Extract the [x, y] coordinate from the center of the cell holding the provided text.  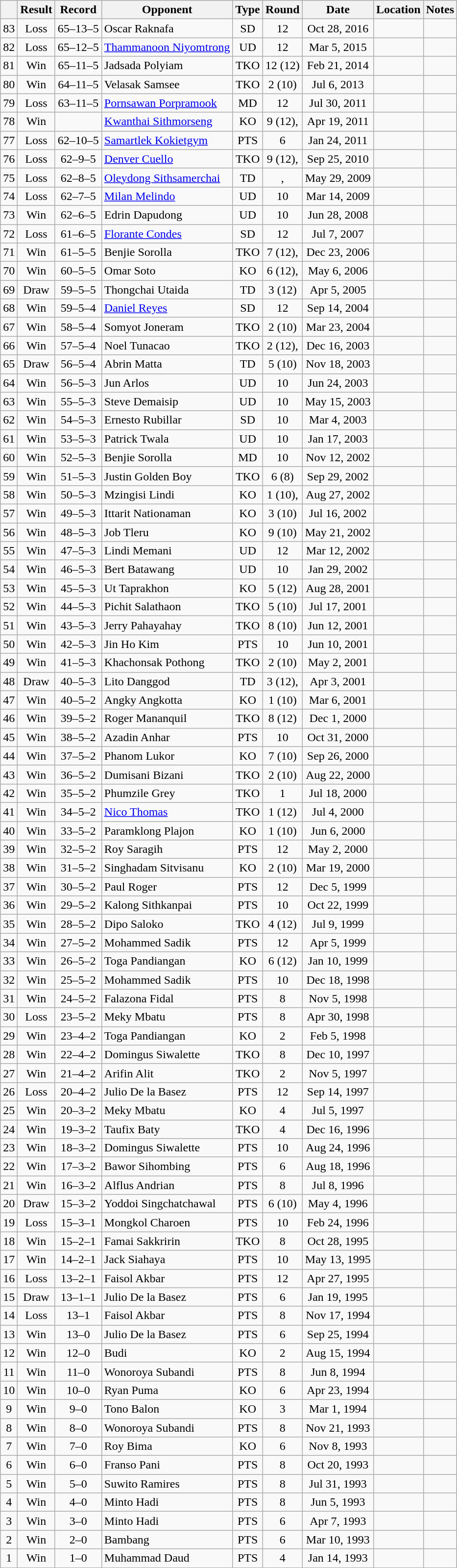
3 (12), [282, 681]
Pichit Salathaon [167, 607]
28 [9, 1054]
31 [9, 998]
37 [9, 887]
47 [9, 700]
7 (12), [282, 252]
Jan 24, 2011 [338, 140]
4–0 [78, 1502]
6 (8) [282, 476]
Jul 17, 2001 [338, 607]
38 [9, 868]
Mar 4, 2003 [338, 420]
Ut Taprakhon [167, 588]
8 (12) [282, 719]
5 [9, 1484]
Nov 8, 1993 [338, 1446]
74 [9, 196]
Sep 14, 1997 [338, 1092]
Tono Balon [167, 1409]
Apr 19, 2011 [338, 122]
71 [9, 252]
Dec 23, 2006 [338, 252]
Aug 22, 2000 [338, 774]
49 [9, 663]
Jun Arlos [167, 383]
63 [9, 401]
62 [9, 420]
32 [9, 980]
44 [9, 756]
43–5–3 [78, 625]
Roy Saragih [167, 849]
17 [9, 1260]
Apr 5, 2005 [338, 290]
Sep 14, 2004 [338, 308]
29 [9, 1036]
13–1 [78, 1316]
37–5–2 [78, 756]
66 [9, 346]
62–7–5 [78, 196]
56 [9, 532]
Sep 29, 2002 [338, 476]
20 [9, 1204]
11 [9, 1371]
Jan 14, 1993 [338, 1558]
76 [9, 159]
36–5–2 [78, 774]
70 [9, 271]
16–3–2 [78, 1185]
10–0 [78, 1390]
Feb 21, 2014 [338, 66]
Thongchai Utaida [167, 290]
Aug 18, 1996 [338, 1167]
Jerry Pahayahay [167, 625]
Roger Mananquil [167, 719]
Jun 5, 1993 [338, 1502]
63–11–5 [78, 103]
Jun 6, 2000 [338, 831]
54 [9, 570]
Jadsada Polyiam [167, 66]
Apr 23, 1994 [338, 1390]
Aug 28, 2001 [338, 588]
Apr 30, 1998 [338, 1017]
23–5–2 [78, 1017]
34 [9, 943]
, [282, 177]
Dec 18, 1998 [338, 980]
Daniel Reyes [167, 308]
May 29, 2009 [338, 177]
13–0 [78, 1334]
Denver Cuello [167, 159]
Mar 12, 2002 [338, 551]
19 [9, 1222]
9 (10) [282, 532]
72 [9, 234]
Feb 5, 1998 [338, 1036]
81 [9, 66]
Oscar Raknafa [167, 28]
Jan 19, 1995 [338, 1297]
Arifin Alit [167, 1073]
30 [9, 1017]
62–6–5 [78, 215]
58–5–4 [78, 327]
41–5–3 [78, 663]
65–12–5 [78, 47]
Nov 18, 2003 [338, 364]
Paramklong Plajon [167, 831]
61 [9, 439]
Famai Sakkririn [167, 1241]
Jul 9, 1999 [338, 924]
Abrin Matta [167, 364]
38–5–2 [78, 737]
33–5–2 [78, 831]
Jun 28, 2008 [338, 215]
Dec 16, 1996 [338, 1129]
Khachonsak Pothong [167, 663]
8–0 [78, 1428]
59–5–4 [78, 308]
Nov 12, 2002 [338, 457]
49–5–3 [78, 513]
Patrick Twala [167, 439]
Jul 8, 1996 [338, 1185]
Mongkol Charoen [167, 1222]
21 [9, 1185]
Jun 12, 2001 [338, 625]
May 2, 2000 [338, 849]
Nov 17, 1994 [338, 1316]
Record [78, 10]
40–5–2 [78, 700]
Date [338, 10]
28–5–2 [78, 924]
Dumisani Bizani [167, 774]
Noel Tunacao [167, 346]
Nov 21, 1993 [338, 1428]
15–3–1 [78, 1222]
25 [9, 1110]
39 [9, 849]
8 (10) [282, 625]
14–2–1 [78, 1260]
Pornsawan Porpramook [167, 103]
Justin Golden Boy [167, 476]
Roy Bima [167, 1446]
Result [36, 10]
59 [9, 476]
Aug 27, 2002 [338, 495]
Kalong Sithkanpai [167, 905]
9–0 [78, 1409]
83 [9, 28]
Mar 14, 2009 [338, 196]
42–5–3 [78, 644]
Jan 17, 2003 [338, 439]
3 (10) [282, 513]
Jun 8, 1994 [338, 1371]
13–1–1 [78, 1297]
6 (10) [282, 1204]
Lito Danggod [167, 681]
55–5–3 [78, 401]
35–5–2 [78, 793]
43 [9, 774]
Apr 3, 2001 [338, 681]
Suwito Ramires [167, 1484]
40–5–3 [78, 681]
20–4–2 [78, 1092]
21–4–2 [78, 1073]
7 (10) [282, 756]
15 [9, 1297]
45 [9, 737]
Bawor Sihombing [167, 1167]
1 (10), [282, 495]
Samartlek Kokietgym [167, 140]
65 [9, 364]
53–5–3 [78, 439]
79 [9, 103]
Mar 23, 2004 [338, 327]
Mar 19, 2000 [338, 868]
Thammanoon Niyomtrong [167, 47]
50–5–3 [78, 495]
13–2–1 [78, 1278]
Mar 5, 2015 [338, 47]
62–8–5 [78, 177]
Angky Angkotta [167, 700]
Bert Batawang [167, 570]
27 [9, 1073]
2 (12), [282, 346]
Somyot Joneram [167, 327]
Nico Thomas [167, 812]
5 (12) [282, 588]
60–5–5 [78, 271]
Lindi Memani [167, 551]
Budi [167, 1353]
24 [9, 1129]
35 [9, 924]
1 (12) [282, 812]
Jun 10, 2001 [338, 644]
47–5–3 [78, 551]
3 (12) [282, 290]
56–5–4 [78, 364]
Oct 31, 2000 [338, 737]
17–3–2 [78, 1167]
1–0 [78, 1558]
Jul 6, 2013 [338, 84]
56–5–3 [78, 383]
78 [9, 122]
52–5–3 [78, 457]
69 [9, 290]
Jun 24, 2003 [338, 383]
61–5–5 [78, 252]
Jul 7, 2007 [338, 234]
Singhadam Sitvisanu [167, 868]
Jin Ho Kim [167, 644]
32–5–2 [78, 849]
Apr 5, 1999 [338, 943]
Milan Melindo [167, 196]
62–9–5 [78, 159]
4 (12) [282, 924]
Dec 16, 2003 [338, 346]
Nov 5, 1997 [338, 1073]
11–0 [78, 1371]
Dec 5, 1999 [338, 887]
31–5–2 [78, 868]
34–5–2 [78, 812]
Alflus Andrian [167, 1185]
Oct 28, 1995 [338, 1241]
Jack Siahaya [167, 1260]
May 2, 2001 [338, 663]
Jul 16, 2002 [338, 513]
64 [9, 383]
Bambang [167, 1540]
Aug 15, 1994 [338, 1353]
57–5–4 [78, 346]
27–5–2 [78, 943]
Oleydong Sithsamerchai [167, 177]
48–5–3 [78, 532]
19–3–2 [78, 1129]
50 [9, 644]
Jul 30, 2011 [338, 103]
16 [9, 1278]
Oct 22, 1999 [338, 905]
36 [9, 905]
51 [9, 625]
Sep 26, 2000 [338, 756]
Mar 1, 1994 [338, 1409]
60 [9, 457]
80 [9, 84]
73 [9, 215]
Type [248, 10]
14 [9, 1316]
Sep 25, 2010 [338, 159]
54–5–3 [78, 420]
Phanom Lukor [167, 756]
Velasak Samsee [167, 84]
Oct 20, 1993 [338, 1465]
65–13–5 [78, 28]
18 [9, 1241]
9 [9, 1409]
Round [282, 10]
Kwanthai Sithmorseng [167, 122]
18–3–2 [78, 1148]
Omar Soto [167, 271]
15–3–2 [78, 1204]
Oct 28, 2016 [338, 28]
Steve Demaisip [167, 401]
39–5–2 [78, 719]
23–4–2 [78, 1036]
67 [9, 327]
13 [9, 1334]
45–5–3 [78, 588]
22 [9, 1167]
Azadin Anhar [167, 737]
64–11–5 [78, 84]
Feb 24, 1996 [338, 1222]
6 (12), [282, 271]
42 [9, 793]
Dec 10, 1997 [338, 1054]
Job Tleru [167, 532]
33 [9, 961]
55 [9, 551]
Nov 5, 1998 [338, 998]
Jul 31, 1993 [338, 1484]
26–5–2 [78, 961]
May 6, 2006 [338, 271]
Taufix Baty [167, 1129]
7 [9, 1446]
Yoddoi Singchatchawal [167, 1204]
62–10–5 [78, 140]
Sep 25, 1994 [338, 1334]
6–0 [78, 1465]
Ittarit Nationaman [167, 513]
Jan 29, 2002 [338, 570]
58 [9, 495]
Franso Pani [167, 1465]
Jan 10, 1999 [338, 961]
59–5–5 [78, 290]
15–2–1 [78, 1241]
May 13, 1995 [338, 1260]
6 (12) [282, 961]
40 [9, 831]
May 15, 2003 [338, 401]
61–6–5 [78, 234]
25–5–2 [78, 980]
May 4, 1996 [338, 1204]
Ernesto Rubillar [167, 420]
41 [9, 812]
65–11–5 [78, 66]
Jul 4, 2000 [338, 812]
77 [9, 140]
75 [9, 177]
26 [9, 1092]
7–0 [78, 1446]
Apr 7, 1993 [338, 1521]
Dipo Saloko [167, 924]
20–3–2 [78, 1110]
Notes [440, 10]
Florante Condes [167, 234]
51–5–3 [78, 476]
22–4–2 [78, 1054]
Aug 24, 1996 [338, 1148]
May 21, 2002 [338, 532]
48 [9, 681]
44–5–3 [78, 607]
12 (12) [282, 66]
12–0 [78, 1353]
Jul 18, 2000 [338, 793]
46–5–3 [78, 570]
Jul 5, 1997 [338, 1110]
Edrin Dapudong [167, 215]
Mar 6, 2001 [338, 700]
52 [9, 607]
Muhammad Daud [167, 1558]
Paul Roger [167, 887]
53 [9, 588]
68 [9, 308]
Phumzile Grey [167, 793]
57 [9, 513]
23 [9, 1148]
3–0 [78, 1521]
24–5–2 [78, 998]
46 [9, 719]
5–0 [78, 1484]
2–0 [78, 1540]
30–5–2 [78, 887]
Mar 10, 1993 [338, 1540]
Location [398, 10]
Dec 1, 2000 [338, 719]
Opponent [167, 10]
Falazona Fidal [167, 998]
Ryan Puma [167, 1390]
Mzingisi Lindi [167, 495]
Apr 27, 1995 [338, 1278]
29–5–2 [78, 905]
82 [9, 47]
